Scan for the cell matching the given text and deliver its [x, y] coordinate at center. 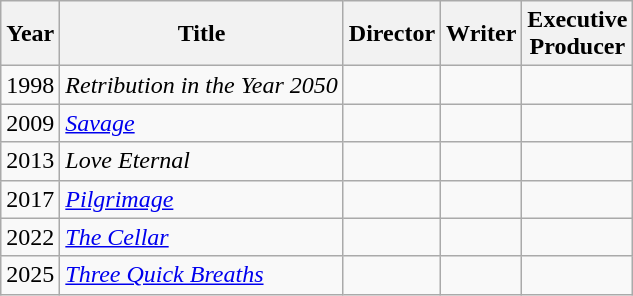
ExecutiveProducer [578, 34]
Year [30, 34]
2013 [30, 161]
1998 [30, 85]
The Cellar [202, 237]
Writer [482, 34]
Title [202, 34]
Pilgrimage [202, 199]
Three Quick Breaths [202, 275]
2017 [30, 199]
Retribution in the Year 2050 [202, 85]
2025 [30, 275]
2022 [30, 237]
2009 [30, 123]
Director [392, 34]
Savage [202, 123]
Love Eternal [202, 161]
